Determine the [X, Y] coordinate at the center of the cell enclosing the given text.  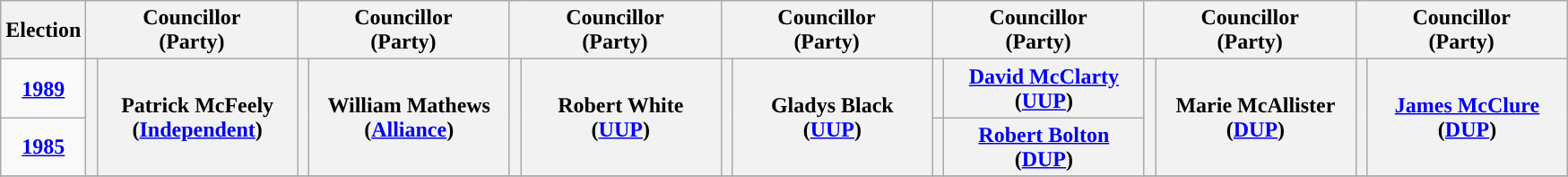
David McClarty (UUP) [1044, 88]
1985 [43, 147]
James McClure (DUP) [1468, 118]
1989 [43, 88]
William Mathews (Alliance) [409, 118]
Election [43, 31]
Gladys Black (UUP) [833, 118]
Robert Bolton (DUP) [1044, 147]
Patrick McFeely (Independent) [197, 118]
Marie McAllister (DUP) [1256, 118]
Robert White (UUP) [620, 118]
